Output the [X, Y] coordinate of the center of the cell containing the given text.  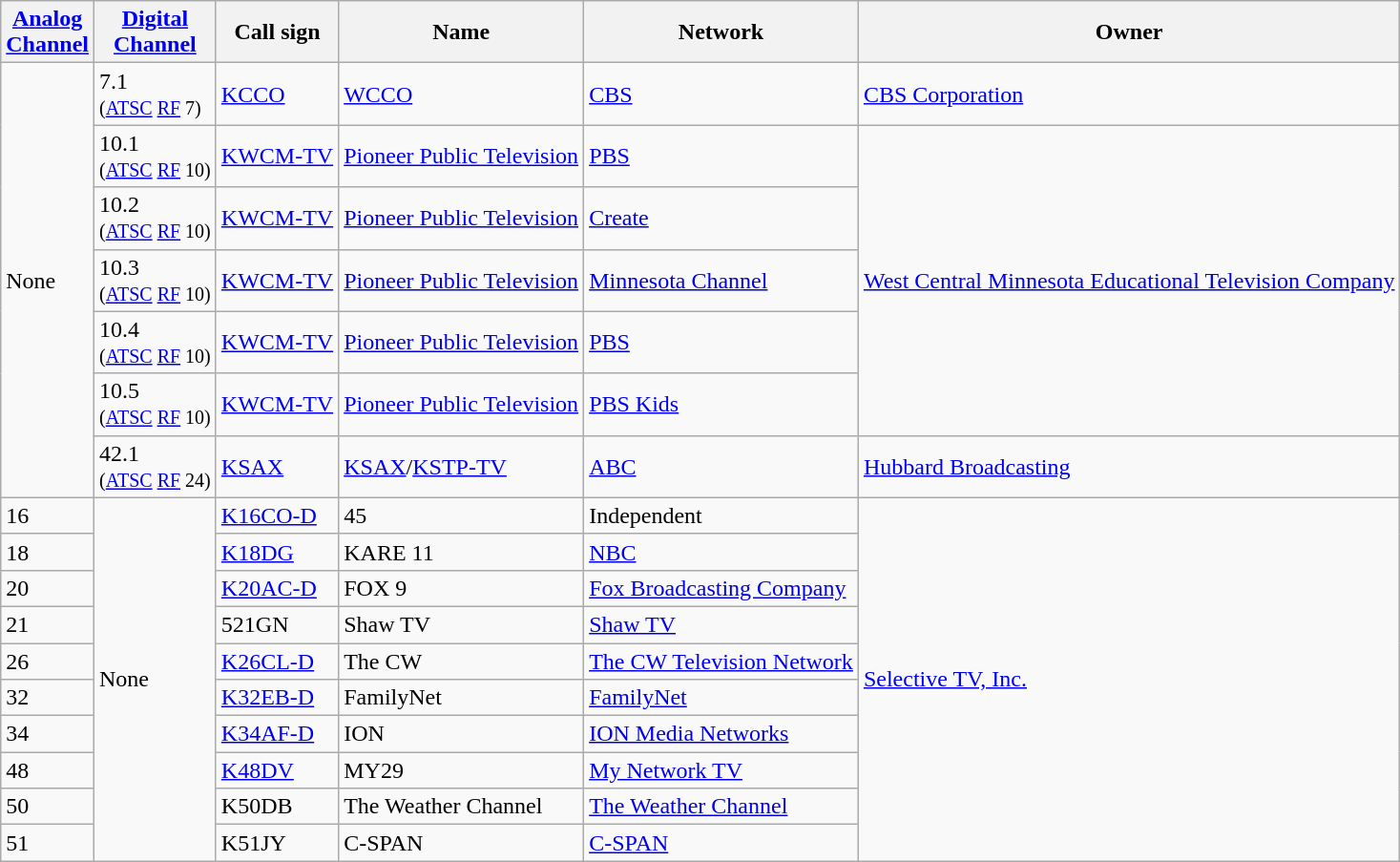
Create [721, 218]
10.1(ATSC RF 10) [156, 157]
16 [48, 515]
WCCO [462, 94]
50 [48, 807]
ION Media Networks [721, 734]
NBC [721, 552]
AnalogChannel [48, 32]
ABC [721, 466]
West Central Minnesota Educational Television Company [1129, 281]
KARE 11 [462, 552]
32 [48, 698]
51 [48, 843]
MY29 [462, 770]
10.2(ATSC RF 10) [156, 218]
The CW [462, 662]
CBS [721, 94]
7.1(ATSC RF 7) [156, 94]
K32EB-D [277, 698]
Fox Broadcasting Company [721, 588]
DigitalChannel [156, 32]
K50DB [277, 807]
20 [48, 588]
My Network TV [721, 770]
K18DG [277, 552]
ION [462, 734]
10.4(ATSC RF 10) [156, 342]
45 [462, 515]
K16CO-D [277, 515]
Network [721, 32]
42.1(ATSC RF 24) [156, 466]
FOX 9 [462, 588]
KSAX [277, 466]
KSAX/KSTP-TV [462, 466]
48 [48, 770]
26 [48, 662]
Call sign [277, 32]
K51JY [277, 843]
Minnesota Channel [721, 281]
K26CL-D [277, 662]
Owner [1129, 32]
PBS Kids [721, 405]
Name [462, 32]
Hubbard Broadcasting [1129, 466]
18 [48, 552]
KCCO [277, 94]
K34AF-D [277, 734]
Independent [721, 515]
10.5(ATSC RF 10) [156, 405]
K48DV [277, 770]
34 [48, 734]
521GN [277, 624]
K20AC-D [277, 588]
Selective TV, Inc. [1129, 680]
CBS Corporation [1129, 94]
10.3(ATSC RF 10) [156, 281]
21 [48, 624]
The CW Television Network [721, 662]
